Provide the (X, Y) coordinate of the cell's center where the given text is located.  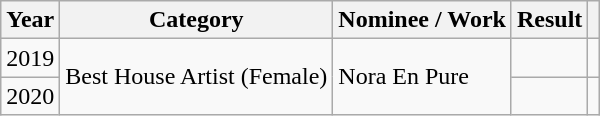
2020 (30, 96)
Result (549, 20)
Nora En Pure (422, 77)
2019 (30, 58)
Best House Artist (Female) (196, 77)
Category (196, 20)
Nominee / Work (422, 20)
Year (30, 20)
